Return the [X, Y] coordinate for the center point of the cell that contains the specified text.  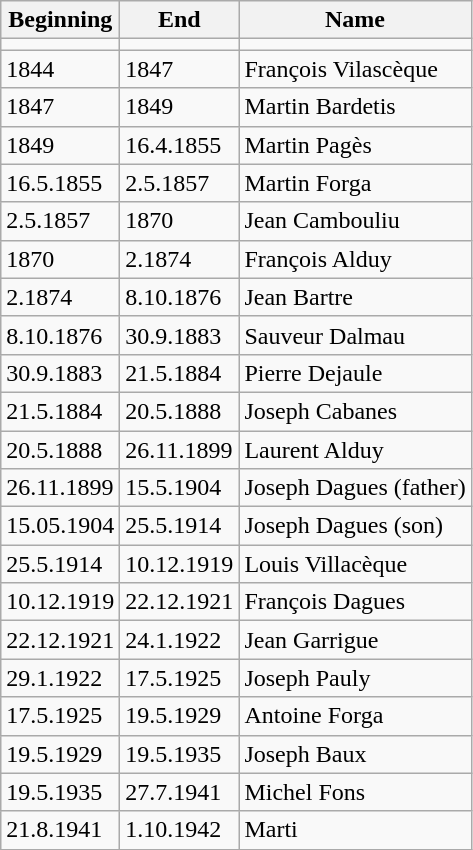
Jean Bartre [355, 297]
Sauveur Dalmau [355, 335]
End [180, 20]
Louis Villacèque [355, 564]
24.1.1922 [180, 640]
François Alduy [355, 259]
Martin Pagès [355, 145]
Joseph Dagues (son) [355, 526]
Joseph Dagues (father) [355, 488]
29.1.1922 [60, 678]
15.5.1904 [180, 488]
Jean Cambouliu [355, 221]
Pierre Dejaule [355, 373]
Joseph Pauly [355, 678]
Antoine Forga [355, 716]
Martin Forga [355, 183]
Name [355, 20]
16.5.1855 [60, 183]
27.7.1941 [180, 792]
Michel Fons [355, 792]
Beginning [60, 20]
15.05.1904 [60, 526]
1844 [60, 69]
François Dagues [355, 602]
21.8.1941 [60, 830]
Jean Garrigue [355, 640]
Joseph Cabanes [355, 411]
1.10.1942 [180, 830]
Joseph Baux [355, 754]
Laurent Alduy [355, 449]
16.4.1855 [180, 145]
Marti [355, 830]
François Vilascèque [355, 69]
Martin Bardetis [355, 107]
